Extract the [X, Y] coordinate from the center of the cell holding the provided text.  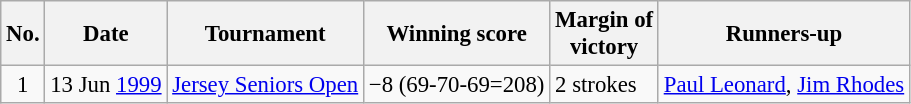
2 strokes [604, 85]
Runners-up [784, 34]
No. [23, 34]
Winning score [456, 34]
1 [23, 85]
Margin ofvictory [604, 34]
Paul Leonard, Jim Rhodes [784, 85]
13 Jun 1999 [106, 85]
Tournament [266, 34]
Jersey Seniors Open [266, 85]
−8 (69-70-69=208) [456, 85]
Date [106, 34]
